Find where the given text appears and provide that cell's center as [X, Y] coordinate. 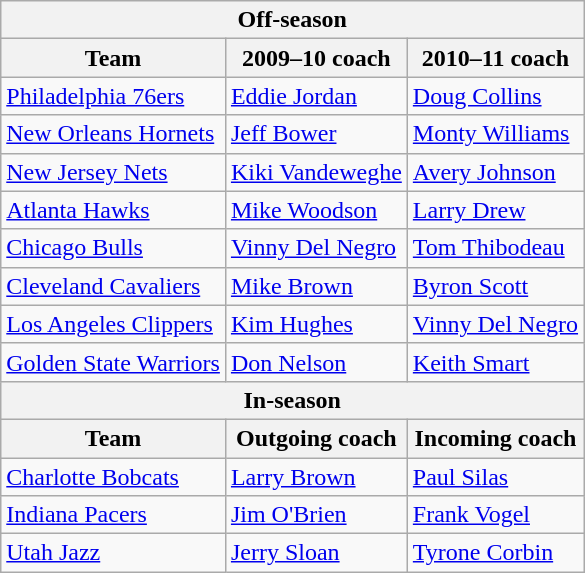
Atlanta Hawks [114, 210]
Don Nelson [316, 362]
Avery Johnson [495, 172]
Frank Vogel [495, 515]
Mike Brown [316, 286]
Incoming coach [495, 438]
Utah Jazz [114, 553]
Tom Thibodeau [495, 248]
Eddie Jordan [316, 96]
Keith Smart [495, 362]
Philadelphia 76ers [114, 96]
Los Angeles Clippers [114, 324]
Byron Scott [495, 286]
Jerry Sloan [316, 553]
Off-season [292, 20]
Monty Williams [495, 134]
Chicago Bulls [114, 248]
Mike Woodson [316, 210]
Kiki Vandeweghe [316, 172]
Paul Silas [495, 477]
Golden State Warriors [114, 362]
2009–10 coach [316, 58]
In-season [292, 400]
New Orleans Hornets [114, 134]
New Jersey Nets [114, 172]
Kim Hughes [316, 324]
Doug Collins [495, 96]
Indiana Pacers [114, 515]
Outgoing coach [316, 438]
Charlotte Bobcats [114, 477]
Larry Drew [495, 210]
Jim O'Brien [316, 515]
2010–11 coach [495, 58]
Jeff Bower [316, 134]
Tyrone Corbin [495, 553]
Larry Brown [316, 477]
Cleveland Cavaliers [114, 286]
